Pinpoint the cell where the given text exists, returning its (x, y) midpoint coordinate. 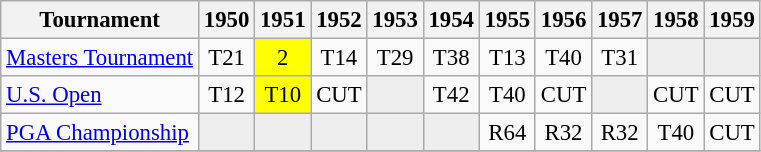
1952 (339, 20)
1958 (676, 20)
T12 (227, 95)
T31 (620, 58)
Tournament (100, 20)
T14 (339, 58)
1957 (620, 20)
T21 (227, 58)
U.S. Open (100, 95)
R64 (507, 133)
1956 (563, 20)
T42 (451, 95)
PGA Championship (100, 133)
1959 (732, 20)
2 (283, 58)
T13 (507, 58)
T29 (395, 58)
T10 (283, 95)
1955 (507, 20)
1950 (227, 20)
1954 (451, 20)
T38 (451, 58)
1953 (395, 20)
Masters Tournament (100, 58)
1951 (283, 20)
